Extract the [x, y] coordinate from the center of the cell holding the provided text.  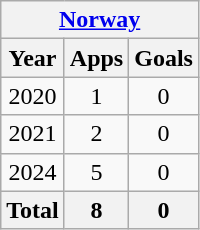
2 [96, 134]
Year [33, 58]
Goals [164, 58]
8 [96, 210]
Total [33, 210]
1 [96, 96]
2020 [33, 96]
Apps [96, 58]
2024 [33, 172]
2021 [33, 134]
5 [96, 172]
Norway [100, 20]
